Return [x, y] of the center of cell containing provided text 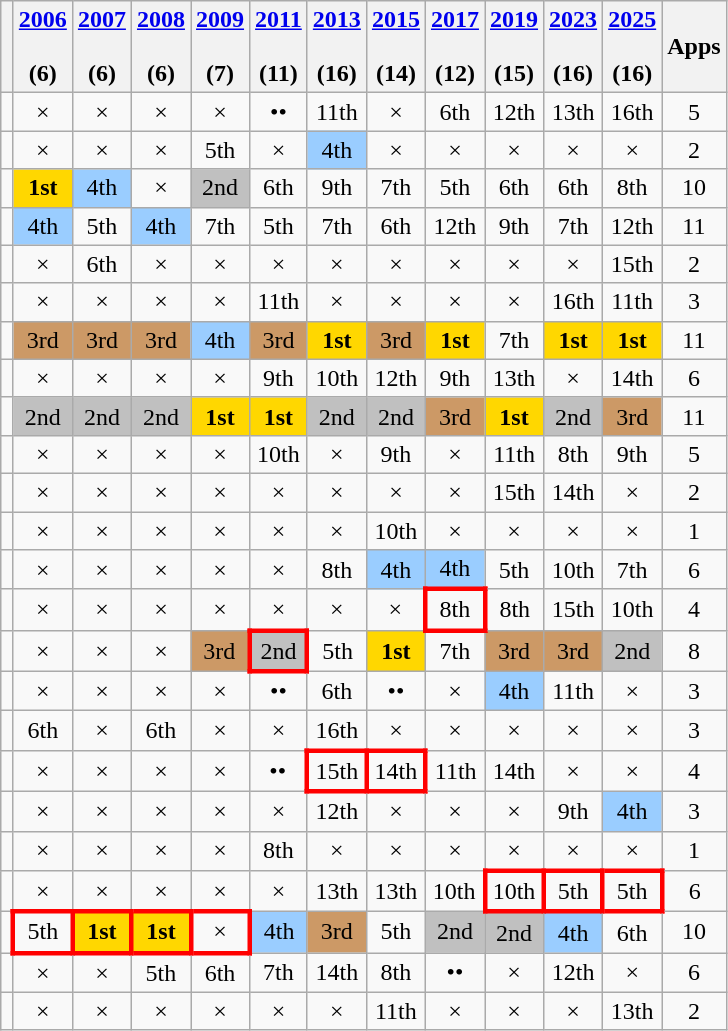
2009 (7) [220, 47]
2017 (12) [454, 47]
2019 (15) [514, 47]
2006 (6) [42, 47]
2023 (16) [574, 47]
2011 (11) [279, 47]
8 [694, 650]
2025 (16) [632, 47]
2013 (16) [336, 47]
2007 (6) [102, 47]
2008 (6) [160, 47]
2015 (14) [396, 47]
Apps [694, 47]
